From the cell containing the given text, extract its center point as (x, y) coordinate. 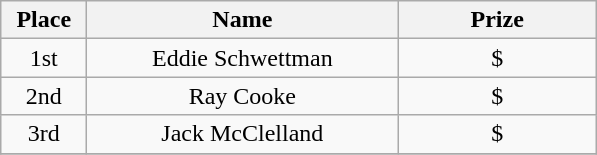
Eddie Schwettman (242, 58)
1st (44, 58)
Name (242, 20)
Ray Cooke (242, 96)
Prize (498, 20)
3rd (44, 134)
Jack McClelland (242, 134)
Place (44, 20)
2nd (44, 96)
